Identify which cell holds the provided text, then report its (x, y) central coordinate. 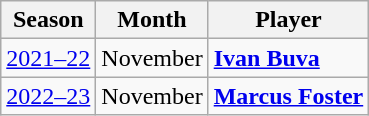
Season (48, 20)
2022–23 (48, 96)
Player (288, 20)
Marcus Foster (288, 96)
Month (152, 20)
2021–22 (48, 58)
Ivan Buva (288, 58)
